Return the (X, Y) coordinate for the center point of the cell that contains the specified text.  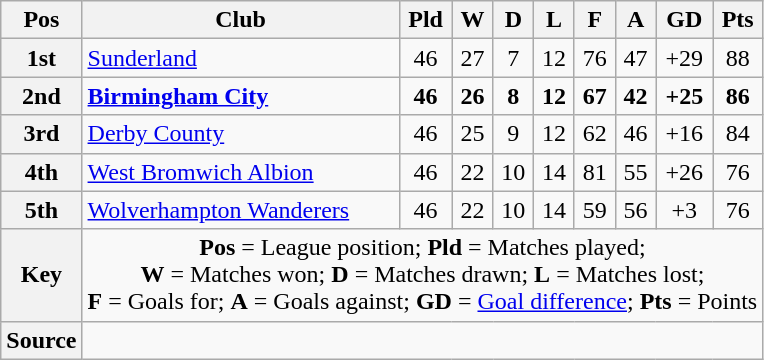
Wolverhampton Wanderers (240, 210)
F (594, 20)
Key (42, 275)
55 (636, 172)
3rd (42, 134)
26 (472, 96)
2nd (42, 96)
+25 (684, 96)
27 (472, 58)
A (636, 20)
62 (594, 134)
Club (240, 20)
Source (42, 340)
8 (514, 96)
4th (42, 172)
5th (42, 210)
Pts (738, 20)
Birmingham City (240, 96)
Pld (426, 20)
9 (514, 134)
Pos (42, 20)
1st (42, 58)
88 (738, 58)
+26 (684, 172)
+3 (684, 210)
7 (514, 58)
+16 (684, 134)
59 (594, 210)
84 (738, 134)
Derby County (240, 134)
GD (684, 20)
D (514, 20)
25 (472, 134)
67 (594, 96)
86 (738, 96)
W (472, 20)
L (554, 20)
West Bromwich Albion (240, 172)
42 (636, 96)
47 (636, 58)
56 (636, 210)
Sunderland (240, 58)
81 (594, 172)
+29 (684, 58)
